Output the (x, y) coordinate of the center of the cell containing the given text.  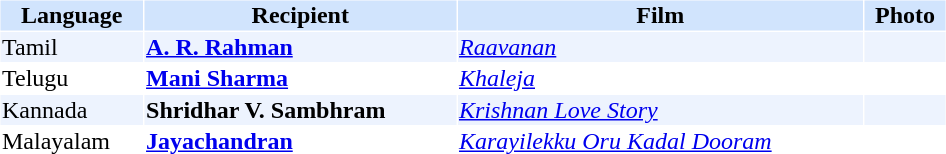
Kannada (72, 110)
Shridhar V. Sambhram (300, 110)
Telugu (72, 79)
Photo (906, 15)
Mani Sharma (300, 79)
Recipient (300, 15)
Raavanan (660, 47)
Language (72, 15)
Film (660, 15)
A. R. Rahman (300, 47)
Krishnan Love Story (660, 110)
Tamil (72, 47)
Khaleja (660, 79)
